Extract the [x, y] coordinate from the center of the cell holding the provided text.  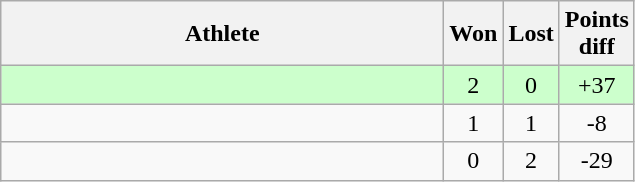
-8 [596, 123]
Lost [531, 34]
Won [474, 34]
Athlete [222, 34]
+37 [596, 85]
-29 [596, 161]
Pointsdiff [596, 34]
